Provide the [X, Y] coordinate of the cell's center where the given text is located.  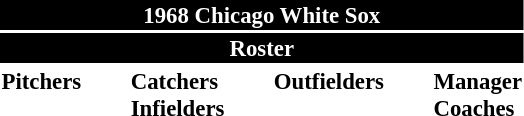
Roster [262, 48]
1968 Chicago White Sox [262, 15]
